Return [x, y] of the center of cell containing provided text 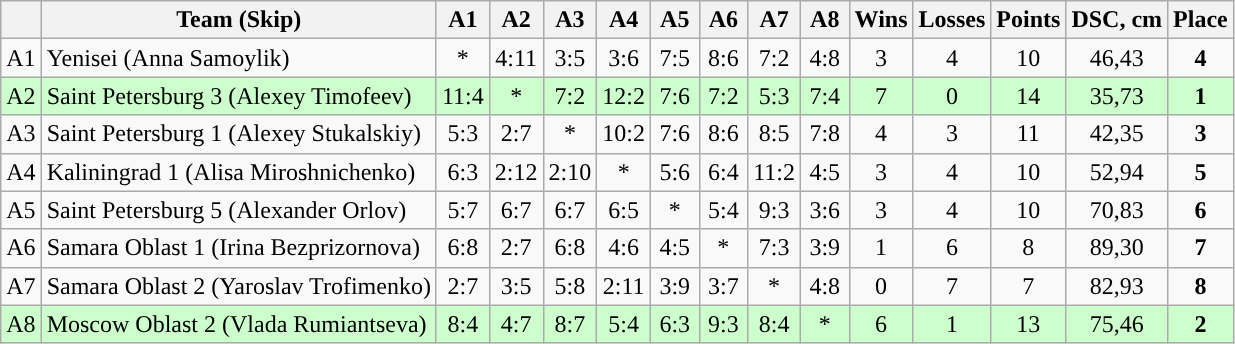
7:5 [676, 58]
Moscow Oblast 2 (Vlada Rumiantseva) [238, 324]
52,94 [1117, 172]
Samara Oblast 1 (Irina Bezprizornova) [238, 248]
Losses [952, 20]
2:11 [624, 286]
2:12 [516, 172]
8:5 [774, 134]
13 [1028, 324]
11:2 [774, 172]
7:3 [774, 248]
89,30 [1117, 248]
8:7 [570, 324]
5 [1201, 172]
Wins [881, 20]
35,73 [1117, 96]
Team (Skip) [238, 20]
10:2 [624, 134]
5:6 [676, 172]
7:4 [824, 96]
Saint Petersburg 1 (Alexey Stukalskiy) [238, 134]
DSC, cm [1117, 20]
4:6 [624, 248]
Place [1201, 20]
5:8 [570, 286]
Samara Oblast 2 (Yaroslav Trofimenko) [238, 286]
14 [1028, 96]
46,43 [1117, 58]
7:8 [824, 134]
Yenisei (Anna Samoylik) [238, 58]
6:4 [724, 172]
4:7 [516, 324]
11:4 [462, 96]
Saint Petersburg 5 (Alexander Orlov) [238, 210]
Points [1028, 20]
42,35 [1117, 134]
11 [1028, 134]
Saint Petersburg 3 (Alexey Timofeev) [238, 96]
12:2 [624, 96]
Kaliningrad 1 (Alisa Miroshnichenko) [238, 172]
82,93 [1117, 286]
5:7 [462, 210]
75,46 [1117, 324]
3:7 [724, 286]
4:11 [516, 58]
6:5 [624, 210]
70,83 [1117, 210]
2:10 [570, 172]
2 [1201, 324]
